Output the (X, Y) coordinate of the center of the cell containing the given text.  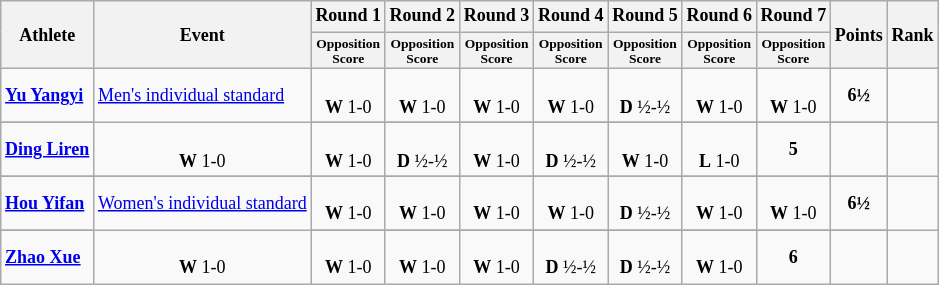
Zhao Xue (48, 257)
Round 2 (422, 16)
Ding Liren (48, 149)
6 (793, 257)
Hou Yifan (48, 203)
Women's individual standard (202, 203)
Round 6 (719, 16)
Event (202, 35)
Men's individual standard (202, 96)
5 (793, 149)
Round 4 (571, 16)
Rank (912, 35)
L 1-0 (719, 149)
Yu Yangyi (48, 96)
Round 1 (348, 16)
Athlete (48, 35)
Round 3 (496, 16)
Round 5 (645, 16)
Points (858, 35)
Round 7 (793, 16)
